Return the (x, y) coordinate for the center point of the cell that contains the specified text.  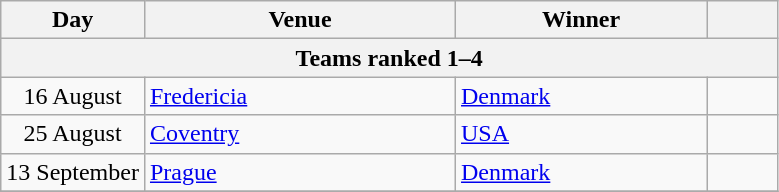
13 September (73, 172)
25 August (73, 134)
Venue (300, 20)
Teams ranked 1–4 (390, 58)
Prague (300, 172)
Winner (582, 20)
USA (582, 134)
Day (73, 20)
Coventry (300, 134)
Fredericia (300, 96)
16 August (73, 96)
